Detect which cell encompasses the target text, then output its [x, y] center coordinate. 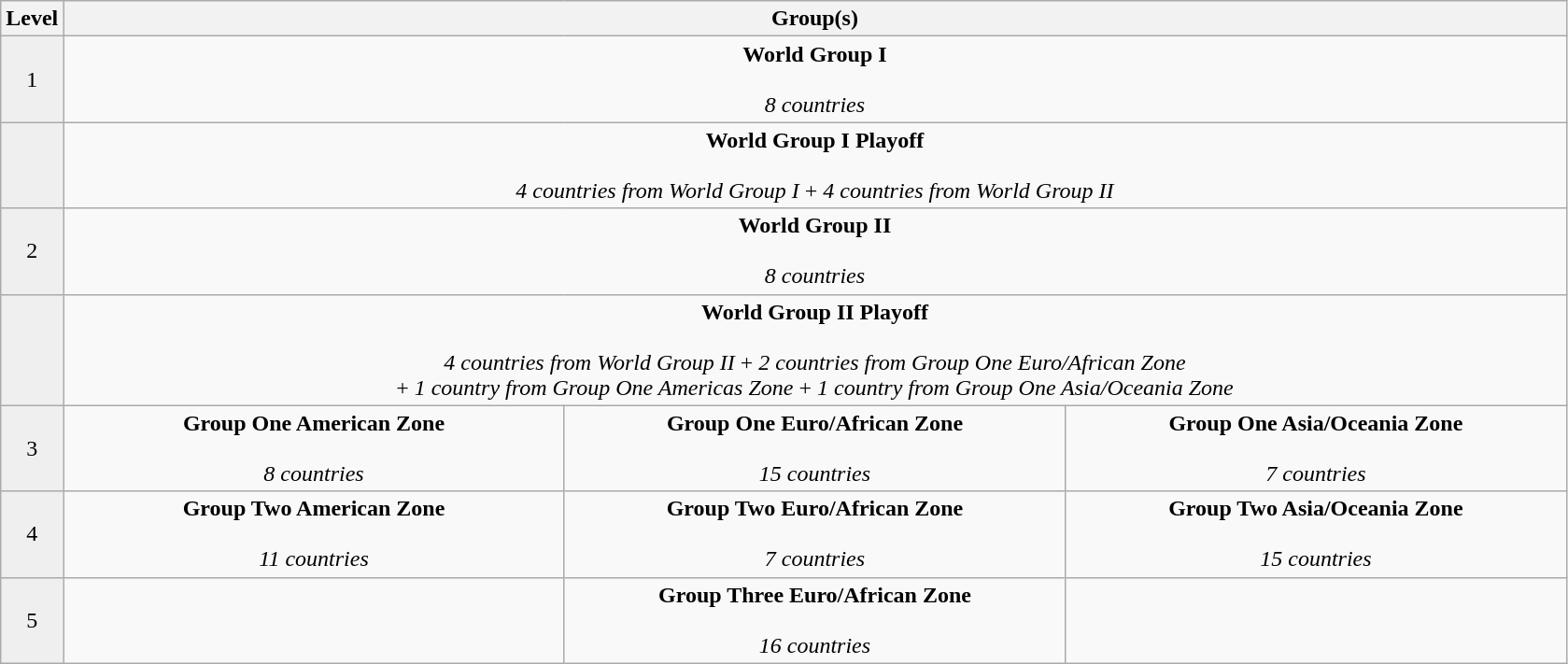
4 [32, 534]
Group One Asia/Oceania Zone7 countries [1316, 448]
World Group I Playoff4 countries from World Group I + 4 countries from World Group II [814, 165]
Group Two American Zone11 countries [314, 534]
World Group II8 countries [814, 251]
Level [32, 19]
World Group I8 countries [814, 79]
Group Three Euro/African Zone16 countries [814, 620]
Group One American Zone8 countries [314, 448]
1 [32, 79]
Group Two Euro/African Zone7 countries [814, 534]
5 [32, 620]
3 [32, 448]
2 [32, 251]
Group(s) [814, 19]
Group Two Asia/Oceania Zone15 countries [1316, 534]
Group One Euro/African Zone15 countries [814, 448]
